Pinpoint the cell where the given text exists, returning its [x, y] midpoint coordinate. 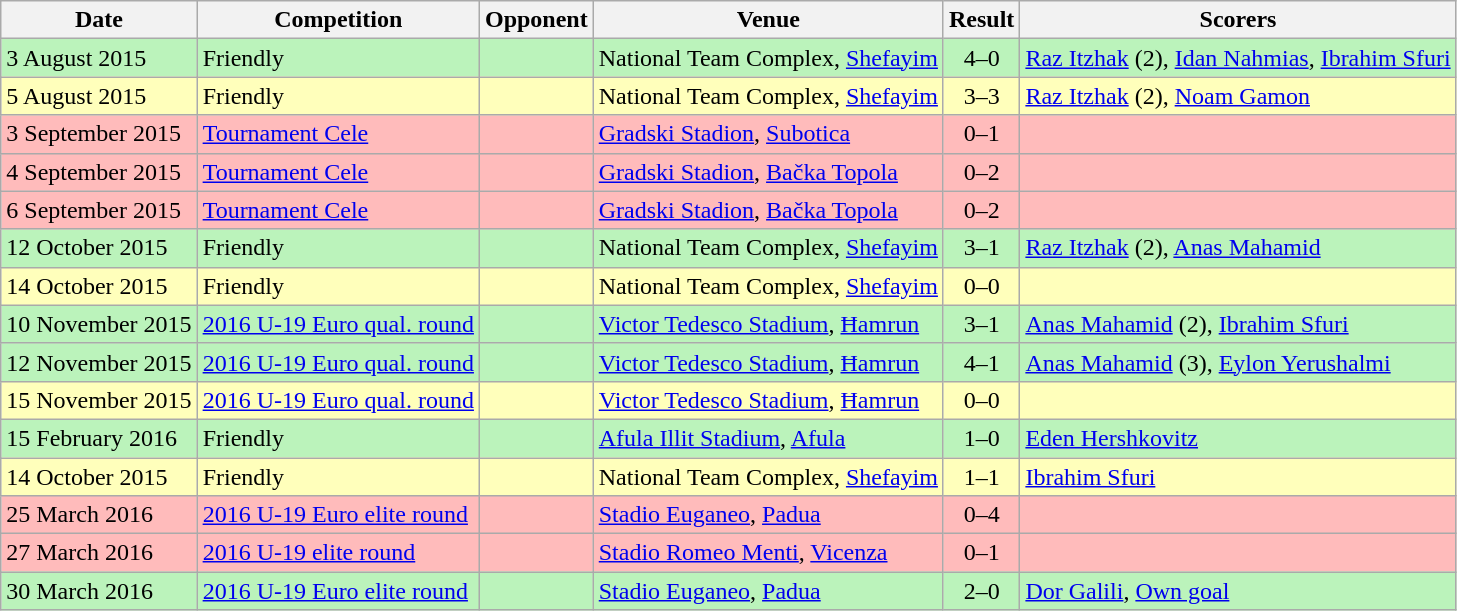
4–1 [981, 362]
Gradski Stadion, Subotica [768, 134]
Stadio Romeo Menti, Vicenza [768, 553]
Anas Mahamid (3), Eylon Yerushalmi [1238, 362]
27 March 2016 [99, 553]
15 February 2016 [99, 438]
Opponent [536, 20]
25 March 2016 [99, 515]
0–4 [981, 515]
4–0 [981, 58]
3 August 2015 [99, 58]
1–1 [981, 477]
3–3 [981, 96]
4 September 2015 [99, 172]
12 November 2015 [99, 362]
Result [981, 20]
10 November 2015 [99, 324]
15 November 2015 [99, 400]
2016 U-19 elite round [338, 553]
Anas Mahamid (2), Ibrahim Sfuri [1238, 324]
Raz Itzhak (2), Anas Mahamid [1238, 248]
Competition [338, 20]
12 October 2015 [99, 248]
Afula Illit Stadium, Afula [768, 438]
30 March 2016 [99, 591]
Scorers [1238, 20]
Date [99, 20]
Dor Galili, Own goal [1238, 591]
3 September 2015 [99, 134]
1–0 [981, 438]
Venue [768, 20]
Raz Itzhak (2), Noam Gamon [1238, 96]
2–0 [981, 591]
Ibrahim Sfuri [1238, 477]
Raz Itzhak (2), Idan Nahmias, Ibrahim Sfuri [1238, 58]
6 September 2015 [99, 210]
5 August 2015 [99, 96]
Eden Hershkovitz [1238, 438]
